Scan for the cell matching the given text and deliver its [X, Y] coordinate at center. 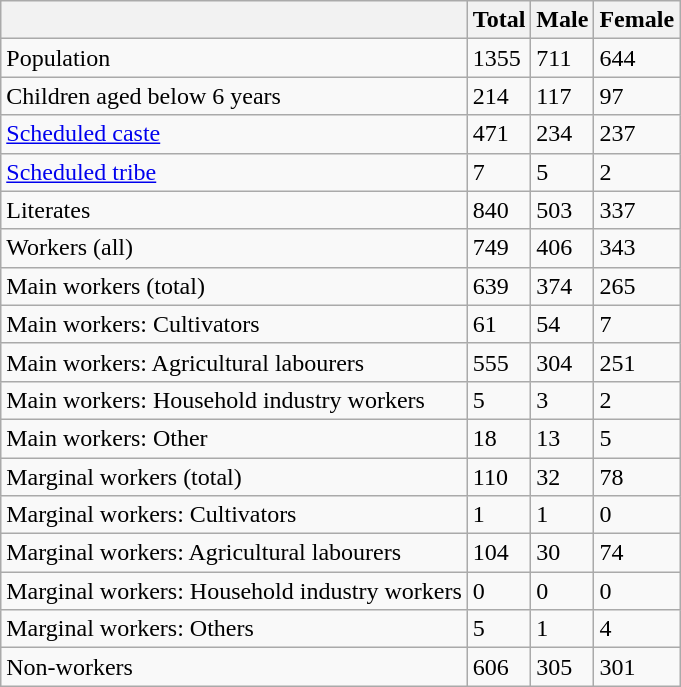
234 [562, 134]
110 [499, 477]
237 [637, 134]
Scheduled caste [234, 134]
711 [562, 58]
Scheduled tribe [234, 172]
Main workers: Other [234, 438]
304 [562, 362]
Marginal workers (total) [234, 477]
18 [499, 438]
61 [499, 324]
639 [499, 286]
Workers (all) [234, 248]
30 [562, 553]
Marginal workers: Agricultural labourers [234, 553]
74 [637, 553]
214 [499, 96]
Population [234, 58]
Male [562, 20]
Marginal workers: Cultivators [234, 515]
374 [562, 286]
32 [562, 477]
606 [499, 667]
Main workers: Cultivators [234, 324]
Main workers (total) [234, 286]
78 [637, 477]
97 [637, 96]
Total [499, 20]
Children aged below 6 years [234, 96]
Marginal workers: Others [234, 629]
Main workers: Agricultural labourers [234, 362]
644 [637, 58]
840 [499, 210]
471 [499, 134]
406 [562, 248]
3 [562, 400]
13 [562, 438]
4 [637, 629]
Literates [234, 210]
1355 [499, 58]
Non-workers [234, 667]
Main workers: Household industry workers [234, 400]
337 [637, 210]
555 [499, 362]
305 [562, 667]
117 [562, 96]
265 [637, 286]
343 [637, 248]
251 [637, 362]
54 [562, 324]
301 [637, 667]
749 [499, 248]
503 [562, 210]
Female [637, 20]
104 [499, 553]
Marginal workers: Household industry workers [234, 591]
